Return the [X, Y] coordinate for the center point of the cell that contains the specified text.  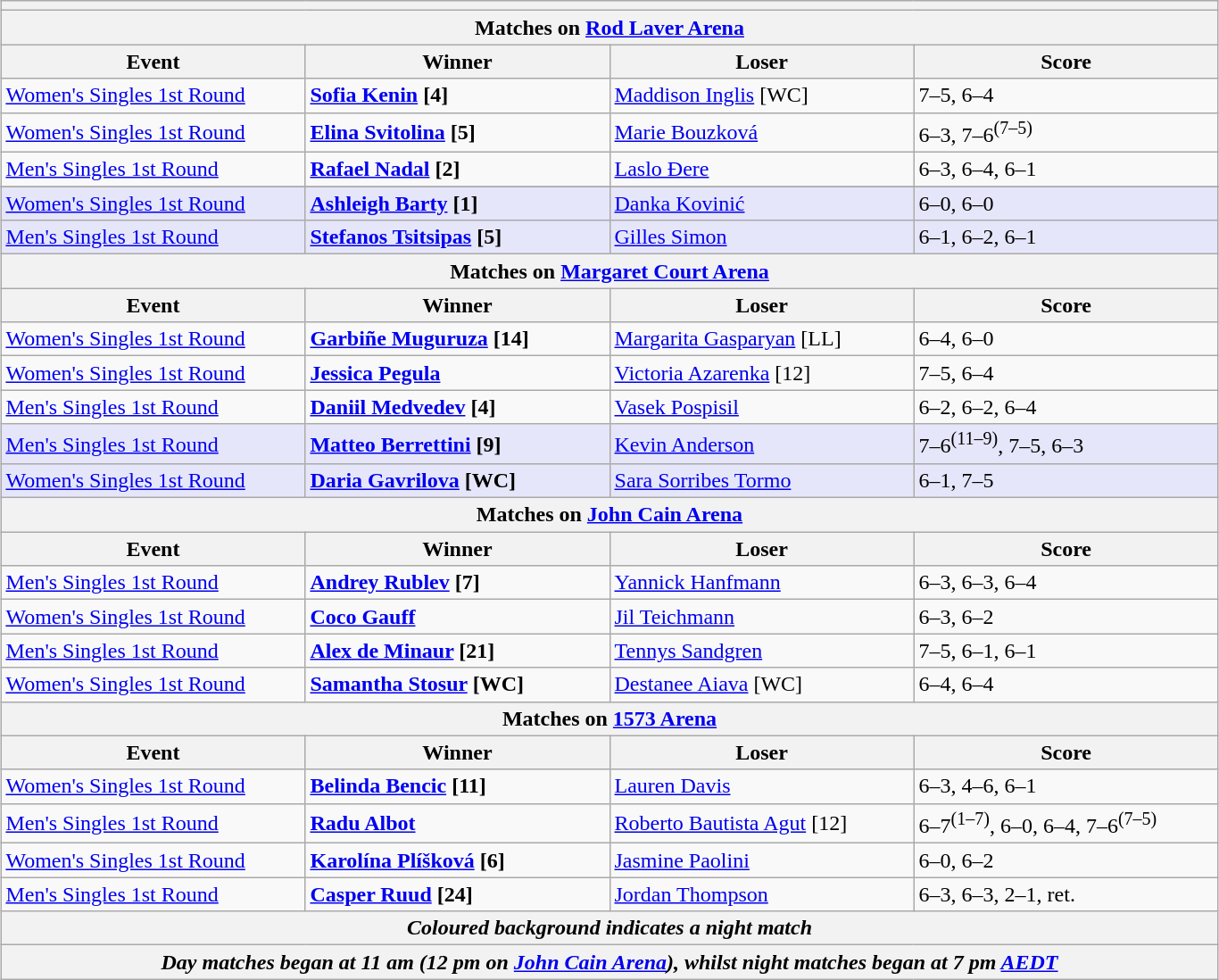
Maddison Inglis [WC] [762, 96]
6–0, 6–2 [1066, 860]
Yannick Hanfmann [762, 583]
Karolína Plíšková [6] [457, 860]
Matches on 1573 Arena [609, 718]
Radu Albot [457, 823]
6–3, 6–2 [1066, 617]
6–3, 6–4, 6–1 [1066, 170]
Elina Svitolina [5] [457, 132]
Lauren Davis [762, 786]
Victoria Azarenka [12] [762, 373]
6–1, 7–5 [1066, 481]
Gilles Simon [762, 237]
Rafael Nadal [2] [457, 170]
Jasmine Paolini [762, 860]
Belinda Bencic [11] [457, 786]
Tennys Sandgren [762, 651]
Ashleigh Barty [1] [457, 203]
Coloured background indicates a night match [609, 928]
Marie Bouzková [762, 132]
Matches on John Cain Arena [609, 515]
Matches on Margaret Court Arena [609, 271]
Jordan Thompson [762, 894]
6–3, 6–3, 2–1, ret. [1066, 894]
Laslo Đere [762, 170]
6–1, 6–2, 6–1 [1066, 237]
Daniil Medvedev [4] [457, 407]
Alex de Minaur [21] [457, 651]
6–3, 7–6(7–5) [1066, 132]
Danka Kovinić [762, 203]
Matteo Berrettini [9] [457, 444]
Jil Teichmann [762, 617]
Sara Sorribes Tormo [762, 481]
6–4, 6–0 [1066, 339]
6–4, 6–4 [1066, 685]
Matches on Rod Laver Arena [609, 28]
Margarita Gasparyan [LL] [762, 339]
Vasek Pospisil [762, 407]
Jessica Pegula [457, 373]
Sofia Kenin [4] [457, 96]
Destanee Aiava [WC] [762, 685]
6–7(1–7), 6–0, 6–4, 7–6(7–5) [1066, 823]
7–6(11–9), 7–5, 6–3 [1066, 444]
Day matches began at 11 am (12 pm on John Cain Arena), whilst night matches began at 7 pm AEDT [609, 962]
6–2, 6–2, 6–4 [1066, 407]
Garbiñe Muguruza [14] [457, 339]
Andrey Rublev [7] [457, 583]
Casper Ruud [24] [457, 894]
6–3, 6–3, 6–4 [1066, 583]
6–3, 4–6, 6–1 [1066, 786]
Stefanos Tsitsipas [5] [457, 237]
Coco Gauff [457, 617]
Kevin Anderson [762, 444]
Daria Gavrilova [WC] [457, 481]
Samantha Stosur [WC] [457, 685]
7–5, 6–1, 6–1 [1066, 651]
Roberto Bautista Agut [12] [762, 823]
6–0, 6–0 [1066, 203]
